Pinpoint the cell where the given text exists, returning its (x, y) midpoint coordinate. 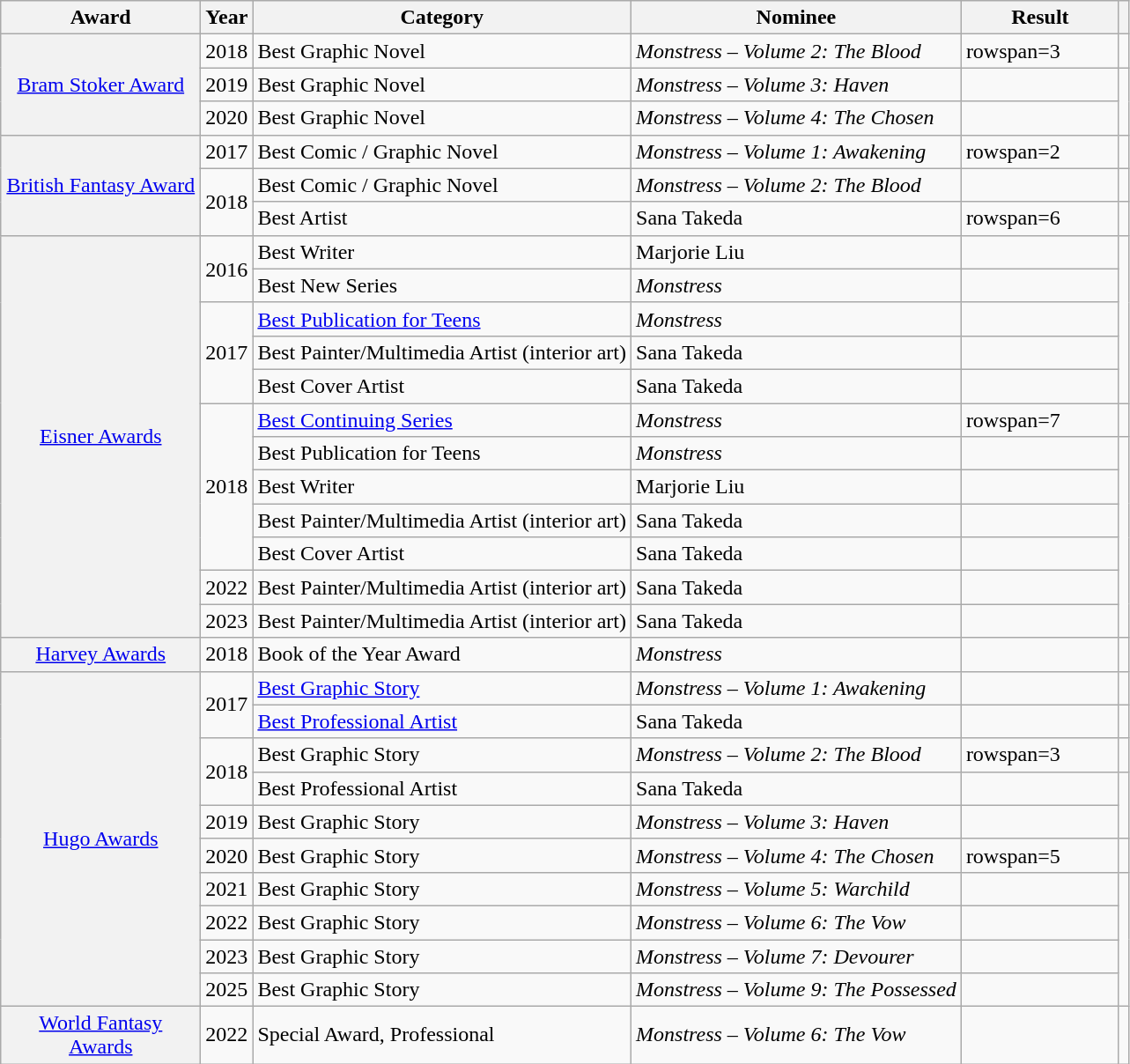
Monstress – Volume 7: Devourer (796, 956)
World Fantasy Awards (100, 1036)
Special Award, Professional (442, 1036)
Book of the Year Award (442, 654)
Nominee (796, 18)
Year (227, 18)
2016 (227, 269)
rowspan=5 (1039, 855)
rowspan=7 (1039, 420)
Monstress – Volume 9: The Possessed (796, 990)
Result (1039, 18)
Harvey Awards (100, 654)
Best Continuing Series (442, 420)
Award (100, 18)
Best New Series (442, 285)
Category (442, 18)
Best Artist (442, 218)
Monstress – Volume 5: Warchild (796, 889)
Eisner Awards (100, 437)
2021 (227, 889)
2025 (227, 990)
British Fantasy Award (100, 185)
rowspan=2 (1039, 151)
rowspan=6 (1039, 218)
Hugo Awards (100, 839)
Bram Stoker Award (100, 85)
